For the text-containing cell, return its midpoint in [X, Y] coordinate format. 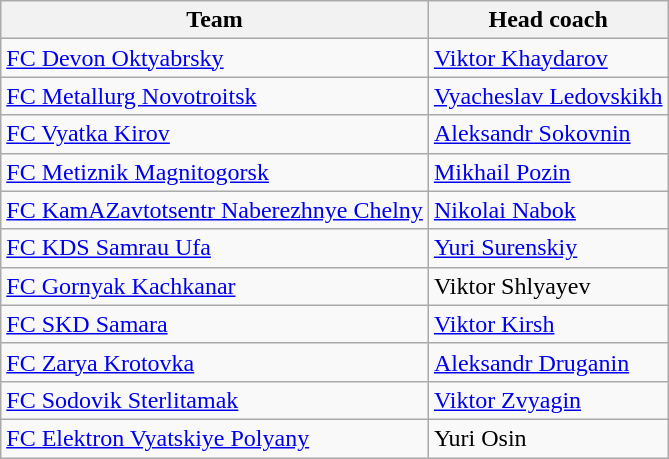
FC KDS Samrau Ufa [215, 248]
Mikhail Pozin [548, 172]
Team [215, 20]
FC KamAZavtotsentr Naberezhnye Chelny [215, 210]
FC Vyatka Kirov [215, 134]
FC Metiznik Magnitogorsk [215, 172]
Aleksandr Sokovnin [548, 134]
FC Zarya Krotovka [215, 362]
FC Elektron Vyatskiye Polyany [215, 438]
Nikolai Nabok [548, 210]
Yuri Surenskiy [548, 248]
Viktor Shlyayev [548, 286]
Viktor Zvyagin [548, 400]
FC Devon Oktyabrsky [215, 58]
FC SKD Samara [215, 324]
Vyacheslav Ledovskikh [548, 96]
Aleksandr Druganin [548, 362]
FC Metallurg Novotroitsk [215, 96]
Viktor Khaydarov [548, 58]
Yuri Osin [548, 438]
Head coach [548, 20]
Viktor Kirsh [548, 324]
FC Gornyak Kachkanar [215, 286]
FC Sodovik Sterlitamak [215, 400]
